Find where the given text appears and provide that cell's center as [X, Y] coordinate. 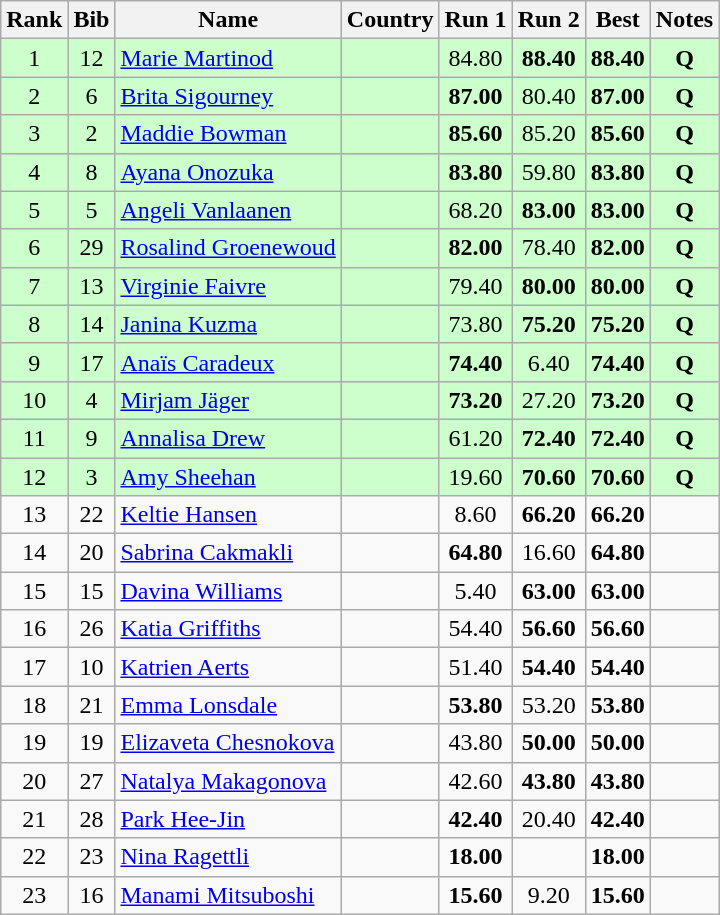
16.60 [548, 553]
20.40 [548, 819]
Rank [34, 20]
59.80 [548, 172]
Run 2 [548, 20]
Manami Mitsuboshi [228, 895]
27.20 [548, 400]
Marie Martinod [228, 58]
18 [34, 705]
Janina Kuzma [228, 324]
Keltie Hansen [228, 515]
Katrien Aerts [228, 667]
29 [92, 248]
6.40 [548, 362]
27 [92, 781]
Rosalind Groenewoud [228, 248]
Mirjam Jäger [228, 400]
42.60 [476, 781]
Maddie Bowman [228, 134]
Park Hee-Jin [228, 819]
Sabrina Cakmakli [228, 553]
Virginie Faivre [228, 286]
Elizaveta Chesnokova [228, 743]
5.40 [476, 591]
85.20 [548, 134]
Country [390, 20]
53.20 [548, 705]
11 [34, 438]
1 [34, 58]
84.80 [476, 58]
26 [92, 629]
73.80 [476, 324]
Bib [92, 20]
78.40 [548, 248]
80.40 [548, 96]
Notes [684, 20]
8.60 [476, 515]
19.60 [476, 477]
9.20 [548, 895]
Natalya Makagonova [228, 781]
Angeli Vanlaanen [228, 210]
7 [34, 286]
51.40 [476, 667]
Brita Sigourney [228, 96]
28 [92, 819]
Katia Griffiths [228, 629]
68.20 [476, 210]
Emma Lonsdale [228, 705]
Annalisa Drew [228, 438]
Amy Sheehan [228, 477]
Anaïs Caradeux [228, 362]
79.40 [476, 286]
61.20 [476, 438]
Davina Williams [228, 591]
Ayana Onozuka [228, 172]
Run 1 [476, 20]
Nina Ragettli [228, 857]
Best [618, 20]
Name [228, 20]
